For the text-containing cell, return its midpoint in [X, Y] coordinate format. 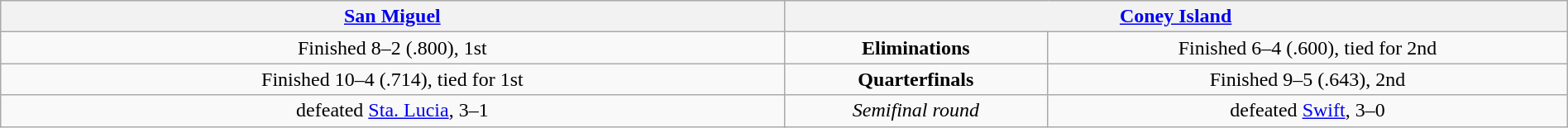
Coney Island [1176, 17]
Finished 9–5 (.643), 2nd [1307, 79]
Finished 10–4 (.714), tied for 1st [392, 79]
Semifinal round [916, 111]
Eliminations [916, 48]
defeated Swift, 3–0 [1307, 111]
Quarterfinals [916, 79]
defeated Sta. Lucia, 3–1 [392, 111]
Finished 6–4 (.600), tied for 2nd [1307, 48]
San Miguel [392, 17]
Finished 8–2 (.800), 1st [392, 48]
